Provide the (x, y) coordinate of the cell's center where the given text is located.  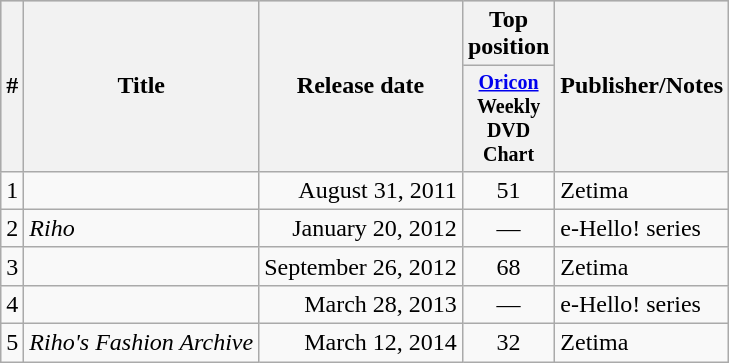
68 (508, 266)
August 31, 2011 (361, 190)
Riho (142, 228)
51 (508, 190)
Riho's Fashion Archive (142, 343)
September 26, 2012 (361, 266)
January 20, 2012 (361, 228)
OriconWeeklyDVDChart (508, 118)
March 28, 2013 (361, 304)
Publisher/Notes (642, 86)
Release date (361, 86)
4 (12, 304)
Title (142, 86)
1 (12, 190)
Top position (508, 34)
March 12, 2014 (361, 343)
32 (508, 343)
5 (12, 343)
2 (12, 228)
# (12, 86)
3 (12, 266)
